Locate the cell with the specified text and output its [x, y] center coordinate. 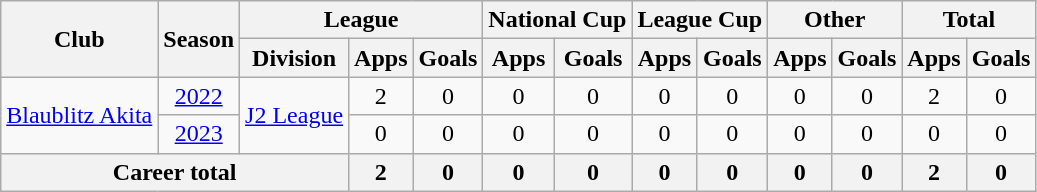
Blaublitz Akita [80, 115]
2022 [199, 96]
National Cup [558, 20]
Division [294, 58]
Other [835, 20]
Career total [175, 172]
League [362, 20]
Total [969, 20]
Season [199, 39]
League Cup [700, 20]
2023 [199, 134]
Club [80, 39]
J2 League [294, 115]
